Pinpoint the cell where the given text exists, returning its (X, Y) midpoint coordinate. 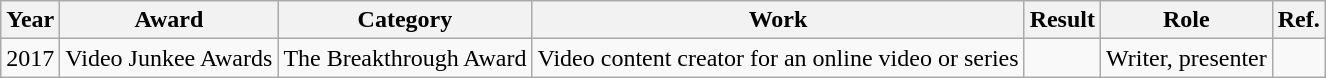
Role (1187, 20)
Writer, presenter (1187, 58)
The Breakthrough Award (405, 58)
Video Junkee Awards (169, 58)
Category (405, 20)
Result (1062, 20)
Year (30, 20)
Video content creator for an online video or series (778, 58)
Work (778, 20)
Ref. (1298, 20)
2017 (30, 58)
Award (169, 20)
